Find where the given text appears and provide that cell's center as (X, Y) coordinate. 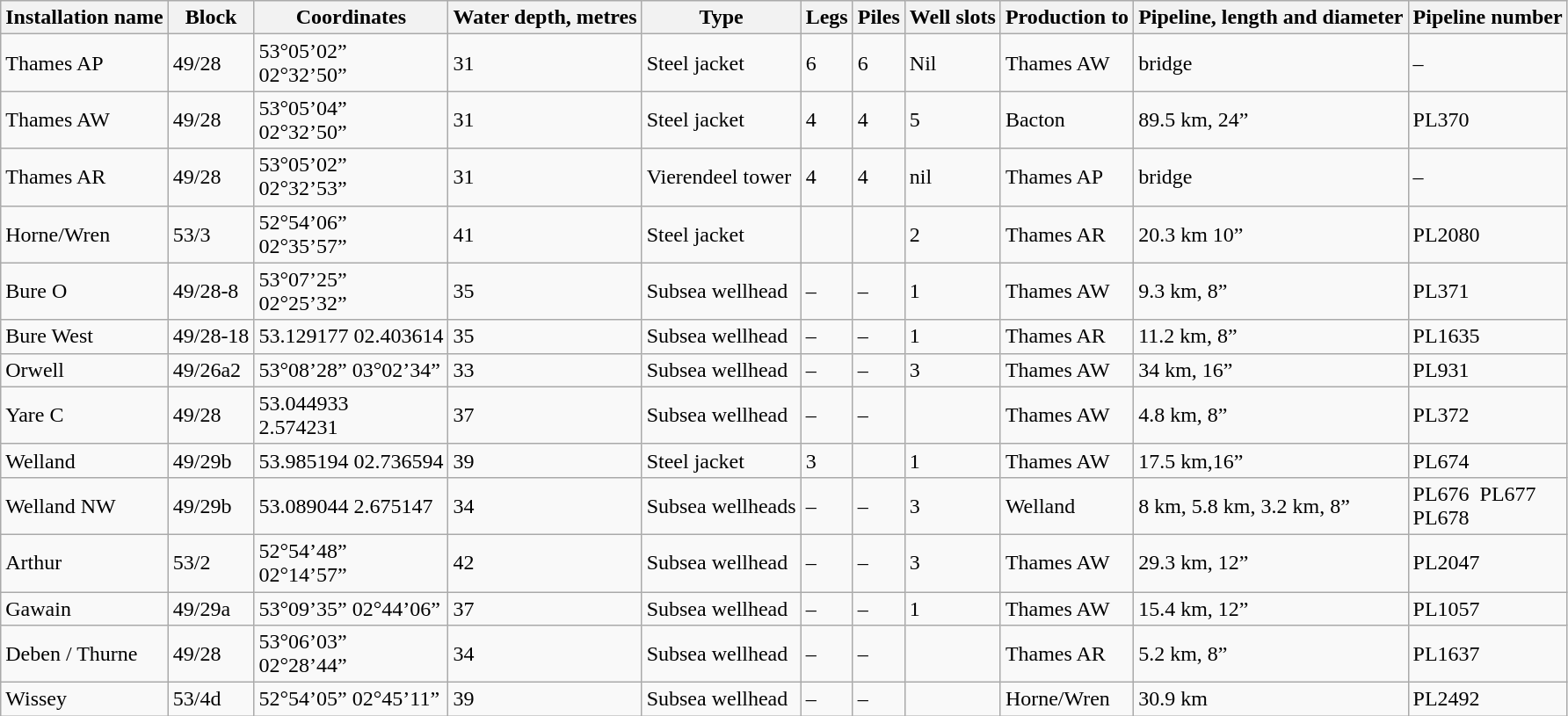
Type (721, 18)
Bure O (84, 292)
Deben / Thurne (84, 654)
4.8 km, 8” (1271, 415)
Bacton (1067, 119)
33 (545, 370)
Subsea wellheads (721, 506)
41 (545, 234)
5 (953, 119)
5.2 km, 8” (1271, 654)
Block (211, 18)
PL2080 (1487, 234)
53.985194 02.736594 (352, 460)
49/26a2 (211, 370)
Legs (826, 18)
nil (953, 177)
52°54’48”02°14’57” (352, 562)
42 (545, 562)
49/28-8 (211, 292)
2 (953, 234)
30.9 km (1271, 699)
53/3 (211, 234)
52°54’05” 02°45’11” (352, 699)
PL372 (1487, 415)
15.4 km, 12” (1271, 609)
Yare C (84, 415)
PL676 PL677PL678 (1487, 506)
PL1057 (1487, 609)
Arthur (84, 562)
Gawain (84, 609)
Piles (879, 18)
PL1635 (1487, 336)
53/4d (211, 699)
Orwell (84, 370)
PL371 (1487, 292)
29.3 km, 12” (1271, 562)
Wissey (84, 699)
53°09’35” 02°44’06” (352, 609)
Welland NW (84, 506)
53°05’02”02°32’50” (352, 63)
53.129177 02.403614 (352, 336)
PL674 (1487, 460)
PL1637 (1487, 654)
Vierendeel tower (721, 177)
53°06’03”02°28’44” (352, 654)
PL2047 (1487, 562)
Nil (953, 63)
34 km, 16” (1271, 370)
9.3 km, 8” (1271, 292)
PL931 (1487, 370)
Production to (1067, 18)
Coordinates (352, 18)
49/28-18 (211, 336)
53°07’25”02°25’32” (352, 292)
53.089044 2.675147 (352, 506)
Bure West (84, 336)
53°05’04”02°32’50” (352, 119)
Installation name (84, 18)
17.5 km,16” (1271, 460)
52°54’06”02°35’57” (352, 234)
89.5 km, 24” (1271, 119)
49/29a (211, 609)
53°08’28” 03°02’34” (352, 370)
53.0449332.574231 (352, 415)
20.3 km 10” (1271, 234)
Water depth, metres (545, 18)
53/2 (211, 562)
53°05’02”02°32’53” (352, 177)
Well slots (953, 18)
11.2 km, 8” (1271, 336)
PL370 (1487, 119)
8 km, 5.8 km, 3.2 km, 8” (1271, 506)
Pipeline number (1487, 18)
PL2492 (1487, 699)
Pipeline, length and diameter (1271, 18)
